Pinpoint the cell where the given text exists, returning its (X, Y) midpoint coordinate. 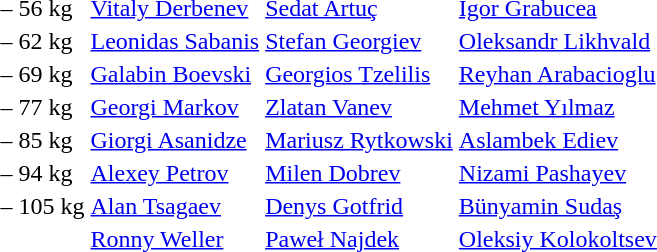
Milen Dobrev (360, 173)
Georgi Markov (175, 107)
Alan Tsagaev (175, 206)
Alexey Petrov (175, 173)
Denys Gotfrid (360, 206)
Zlatan Vanev (360, 107)
Giorgi Asanidze (175, 140)
Leonidas Sabanis (175, 41)
Georgios Tzelilis (360, 74)
Galabin Boevski (175, 74)
Mariusz Rytkowski (360, 140)
Stefan Georgiev (360, 41)
